Identify which cell holds the provided text, then report its [X, Y] central coordinate. 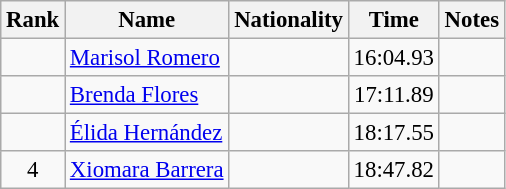
Nationality [288, 20]
4 [33, 170]
Rank [33, 20]
17:11.89 [394, 95]
Notes [472, 20]
Xiomara Barrera [147, 170]
Name [147, 20]
18:17.55 [394, 133]
Brenda Flores [147, 95]
18:47.82 [394, 170]
Time [394, 20]
Marisol Romero [147, 58]
16:04.93 [394, 58]
Élida Hernández [147, 133]
